From the cell containing the given text, extract its center point as [X, Y] coordinate. 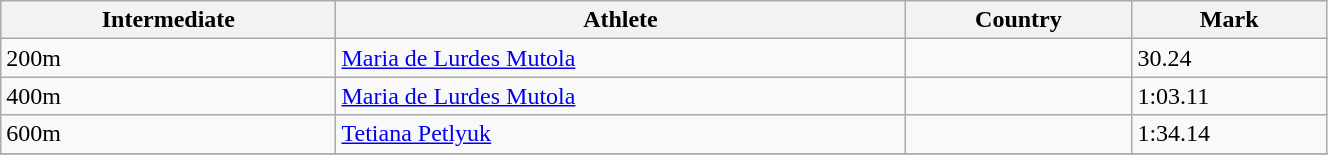
400m [168, 96]
600m [168, 134]
Intermediate [168, 20]
1:34.14 [1230, 134]
Country [1018, 20]
Athlete [620, 20]
Tetiana Petlyuk [620, 134]
30.24 [1230, 58]
200m [168, 58]
1:03.11 [1230, 96]
Mark [1230, 20]
